Capture the cell that displays the provided text and extract its (X, Y) central coordinate. 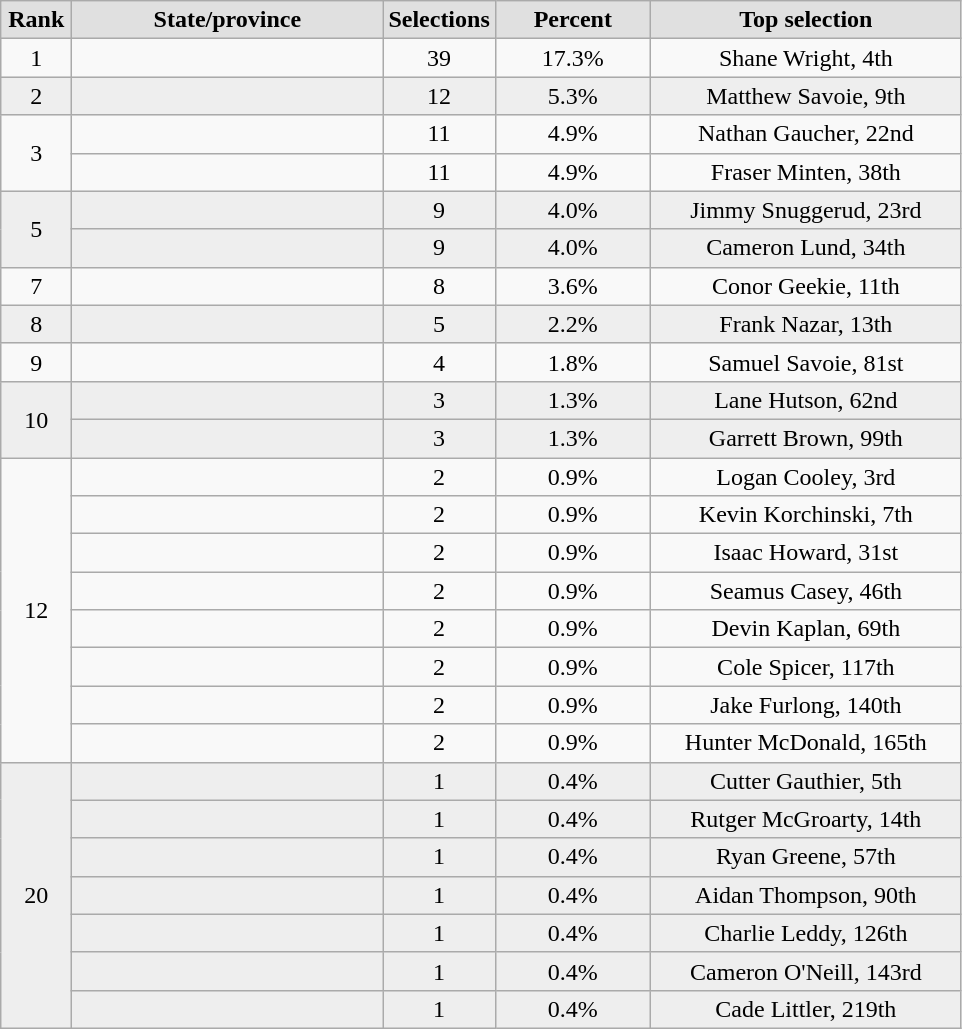
State/province (228, 20)
Cutter Gauthier, 5th (806, 781)
Selections (439, 20)
2.2% (572, 324)
Jimmy Snuggerud, 23rd (806, 210)
Frank Nazar, 13th (806, 324)
1.8% (572, 362)
Nathan Gaucher, 22nd (806, 134)
7 (36, 286)
Cole Spicer, 117th (806, 667)
3.6% (572, 286)
Cade Littler, 219th (806, 1009)
Devin Kaplan, 69th (806, 629)
4 (439, 362)
Conor Geekie, 11th (806, 286)
Isaac Howard, 31st (806, 553)
Ryan Greene, 57th (806, 857)
Matthew Savoie, 9th (806, 96)
Percent (572, 20)
Cameron O'Neill, 143rd (806, 971)
Lane Hutson, 62nd (806, 400)
Rank (36, 20)
Cameron Lund, 34th (806, 248)
Kevin Korchinski, 7th (806, 515)
Seamus Casey, 46th (806, 591)
5.3% (572, 96)
17.3% (572, 58)
Shane Wright, 4th (806, 58)
Rutger McGroarty, 14th (806, 819)
Logan Cooley, 3rd (806, 477)
Fraser Minten, 38th (806, 172)
Charlie Leddy, 126th (806, 933)
Samuel Savoie, 81st (806, 362)
20 (36, 895)
Garrett Brown, 99th (806, 438)
Aidan Thompson, 90th (806, 895)
Top selection (806, 20)
39 (439, 58)
10 (36, 419)
Jake Furlong, 140th (806, 705)
Hunter McDonald, 165th (806, 743)
